Return the (X, Y) coordinate for the center point of the cell that contains the specified text.  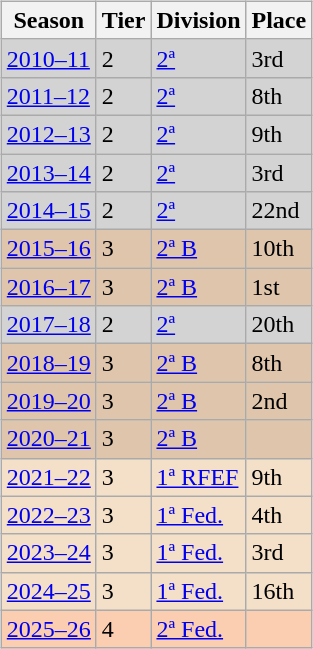
20th (279, 325)
2011–12 (48, 96)
Division (198, 20)
2024–25 (48, 591)
Tier (124, 20)
22nd (279, 211)
2014–15 (48, 211)
2012–13 (48, 134)
2025–26 (48, 629)
2nd (279, 401)
2019–20 (48, 401)
Place (279, 20)
16th (279, 591)
2021–22 (48, 477)
Season (48, 20)
1st (279, 287)
2018–19 (48, 363)
2010–11 (48, 58)
2ª Fed. (198, 629)
2016–17 (48, 287)
4 (124, 629)
1ª RFEF (198, 477)
2017–18 (48, 325)
2022–23 (48, 515)
2020–21 (48, 439)
10th (279, 249)
4th (279, 515)
2013–14 (48, 173)
2023–24 (48, 553)
2015–16 (48, 249)
